Extract the [X, Y] coordinate from the center of the cell holding the provided text.  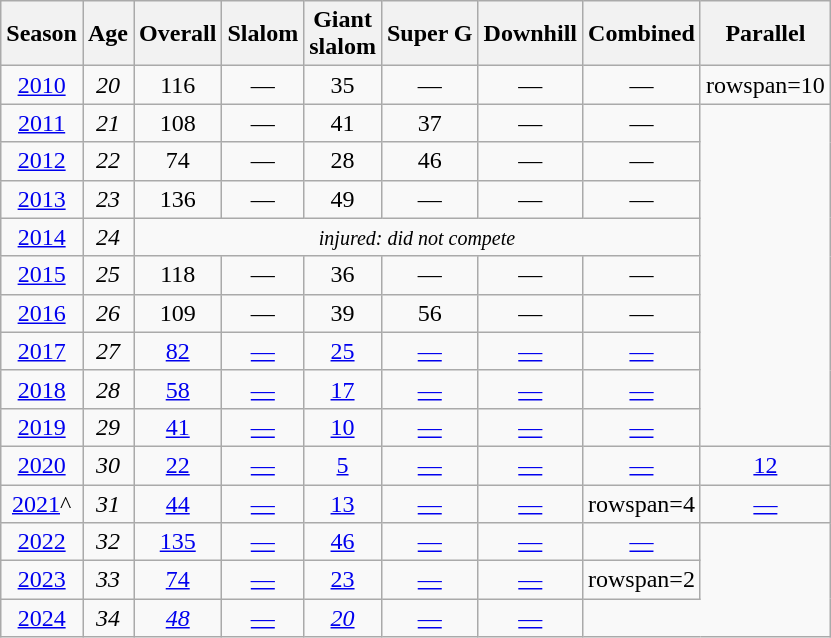
2014 [42, 237]
Parallel [765, 34]
rowspan=10 [765, 85]
rowspan=4 [642, 503]
Overall [178, 34]
2022 [42, 542]
2023 [42, 580]
2013 [42, 199]
Age [108, 34]
17 [343, 389]
35 [343, 85]
2012 [42, 161]
36 [343, 275]
Combined [642, 34]
27 [108, 351]
32 [108, 542]
2015 [42, 275]
2016 [42, 313]
2021^ [42, 503]
Slalom [263, 34]
48 [178, 618]
39 [343, 313]
2020 [42, 465]
Giantslalom [343, 34]
13 [343, 503]
108 [178, 123]
12 [765, 465]
34 [108, 618]
49 [343, 199]
82 [178, 351]
58 [178, 389]
Season [42, 34]
31 [108, 503]
rowspan=2 [642, 580]
2010 [42, 85]
Super G [430, 34]
37 [430, 123]
118 [178, 275]
21 [108, 123]
33 [108, 580]
135 [178, 542]
109 [178, 313]
injured: did not compete [418, 237]
44 [178, 503]
5 [343, 465]
10 [343, 427]
29 [108, 427]
2019 [42, 427]
26 [108, 313]
56 [430, 313]
30 [108, 465]
2011 [42, 123]
116 [178, 85]
2024 [42, 618]
2017 [42, 351]
136 [178, 199]
2018 [42, 389]
Downhill [530, 34]
24 [108, 237]
